Search for the cell housing the specified text and yield its (X, Y) center coordinate. 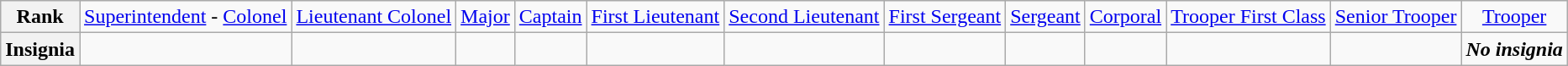
Second Lieutenant (804, 17)
Senior Trooper (1396, 17)
First Sergeant (944, 17)
No insignia (1514, 49)
Major (486, 17)
Trooper First Class (1249, 17)
Insignia (40, 49)
Sergeant (1045, 17)
Rank (40, 17)
Trooper (1514, 17)
Captain (550, 17)
Corporal (1125, 17)
Superintendent - Colonel (186, 17)
Lieutenant Colonel (374, 17)
First Lieutenant (655, 17)
